Output the (X, Y) coordinate of the center of the cell containing the given text.  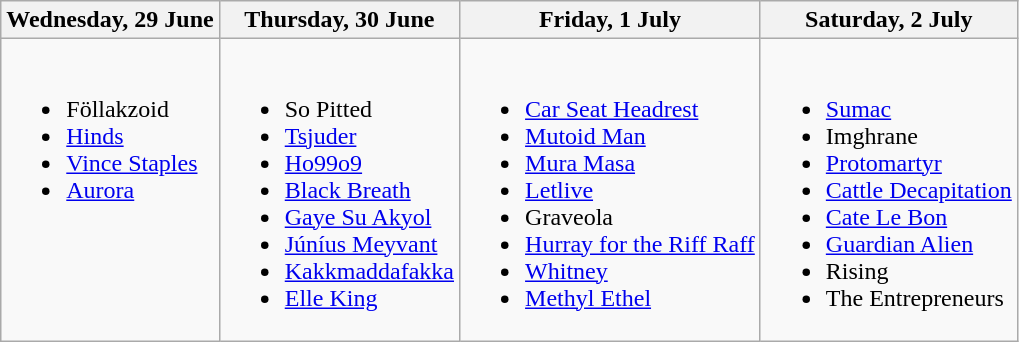
Saturday, 2 July (888, 20)
FöllakzoidHindsVince StaplesAurora (110, 190)
Car Seat HeadrestMutoid ManMura MasaLetliveGraveolaHurray for the Riff RaffWhitneyMethyl Ethel (610, 190)
Friday, 1 July (610, 20)
So PittedTsjuderHo99o9Black BreathGaye Su AkyolJúníus MeyvantKakkmaddafakkaElle King (339, 190)
Wednesday, 29 June (110, 20)
Thursday, 30 June (339, 20)
SumacImghraneProtomartyrCattle DecapitationCate Le BonGuardian AlienRisingThe Entrepreneurs (888, 190)
